Detect which cell encompasses the target text, then output its [X, Y] center coordinate. 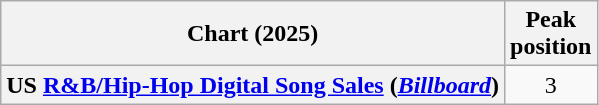
US R&B/Hip-Hop Digital Song Sales (Billboard) [253, 85]
3 [551, 85]
Chart (2025) [253, 34]
Peakposition [551, 34]
